Capture the cell that displays the provided text and extract its [x, y] central coordinate. 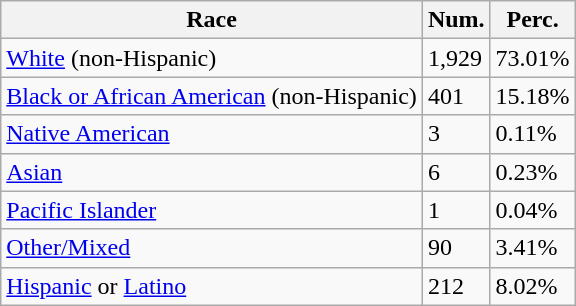
90 [456, 248]
0.23% [532, 172]
Race [212, 20]
212 [456, 286]
73.01% [532, 58]
3 [456, 134]
6 [456, 172]
Hispanic or Latino [212, 286]
0.11% [532, 134]
3.41% [532, 248]
8.02% [532, 286]
White (non-Hispanic) [212, 58]
Black or African American (non-Hispanic) [212, 96]
0.04% [532, 210]
Pacific Islander [212, 210]
Asian [212, 172]
1,929 [456, 58]
15.18% [532, 96]
1 [456, 210]
Native American [212, 134]
Other/Mixed [212, 248]
Num. [456, 20]
401 [456, 96]
Perc. [532, 20]
